Return the (X, Y) coordinate for the center point of the cell that contains the specified text.  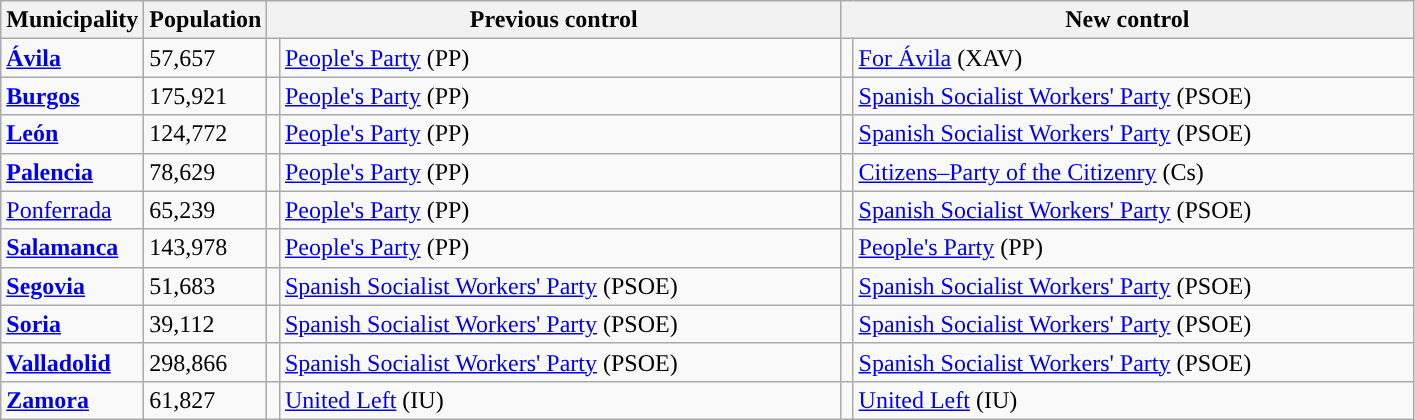
Citizens–Party of the Citizenry (Cs) (1134, 172)
Zamora (72, 400)
57,657 (206, 58)
Population (206, 20)
51,683 (206, 286)
175,921 (206, 96)
León (72, 134)
Salamanca (72, 248)
39,112 (206, 324)
Soria (72, 324)
Palencia (72, 172)
78,629 (206, 172)
143,978 (206, 248)
Valladolid (72, 362)
298,866 (206, 362)
Ávila (72, 58)
Previous control (554, 20)
124,772 (206, 134)
Municipality (72, 20)
New control (1127, 20)
For Ávila (XAV) (1134, 58)
61,827 (206, 400)
Ponferrada (72, 210)
Burgos (72, 96)
Segovia (72, 286)
65,239 (206, 210)
